Pinpoint the cell where the given text exists, returning its [x, y] midpoint coordinate. 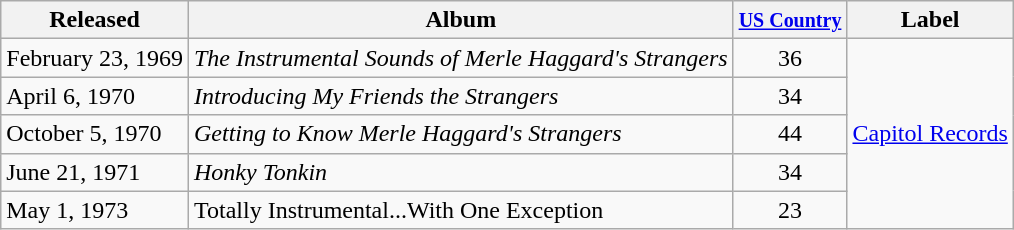
February 23, 1969 [95, 58]
23 [790, 210]
Label [930, 20]
Capitol Records [930, 134]
May 1, 1973 [95, 210]
June 21, 1971 [95, 172]
Getting to Know Merle Haggard's Strangers [460, 134]
October 5, 1970 [95, 134]
US Country [790, 20]
36 [790, 58]
Album [460, 20]
Honky Tonkin [460, 172]
44 [790, 134]
Introducing My Friends the Strangers [460, 96]
Totally Instrumental...With One Exception [460, 210]
Released [95, 20]
April 6, 1970 [95, 96]
The Instrumental Sounds of Merle Haggard's Strangers [460, 58]
